From the cell containing the given text, extract its center point as [X, Y] coordinate. 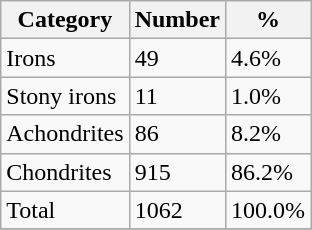
Chondrites [65, 172]
Total [65, 210]
Category [65, 20]
1.0% [268, 96]
1062 [177, 210]
86.2% [268, 172]
100.0% [268, 210]
4.6% [268, 58]
Number [177, 20]
% [268, 20]
915 [177, 172]
Stony irons [65, 96]
49 [177, 58]
Irons [65, 58]
8.2% [268, 134]
86 [177, 134]
Achondrites [65, 134]
11 [177, 96]
